Capture the cell that displays the provided text and extract its [x, y] central coordinate. 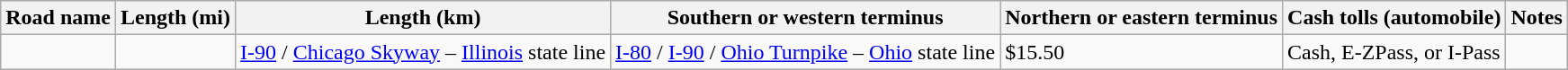
Length (km) [423, 18]
Length (mi) [175, 18]
Cash tolls (automobile) [1394, 18]
Road name [58, 18]
I-90 / Chicago Skyway – Illinois state line [423, 52]
Cash, E-ZPass, or I-Pass [1394, 52]
Northern or eastern terminus [1142, 18]
Southern or western terminus [806, 18]
I-80 / I-90 / Ohio Turnpike – Ohio state line [806, 52]
Notes [1537, 18]
$15.50 [1142, 52]
